Locate the cell with the specified text and output its [x, y] center coordinate. 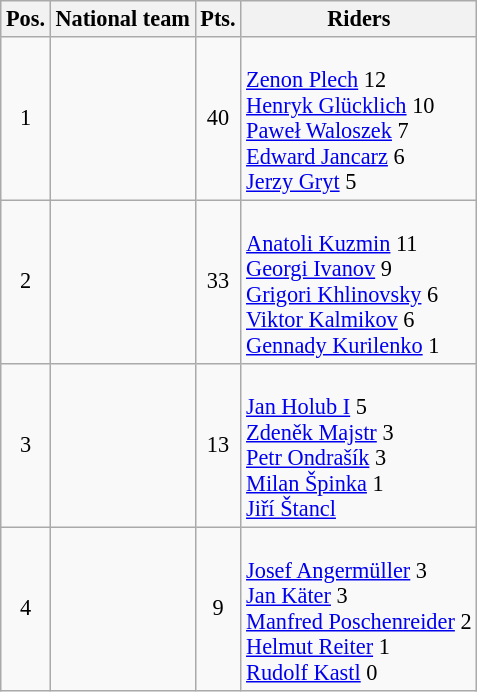
Zenon Plech 12 Henryk Glücklich 10 Paweł Waloszek 7 Edward Jancarz 6 Jerzy Gryt 5 [359, 118]
Jan Holub I 5 Zdeněk Majstr 3 Petr Ondrašík 3 Milan Špinka 1 Jiří Štancl [359, 444]
Pts. [218, 19]
13 [218, 444]
2 [26, 282]
9 [218, 608]
4 [26, 608]
Anatoli Kuzmin 11 Georgi Ivanov 9 Grigori Khlinovsky 6 Viktor Kalmikov 6 Gennady Kurilenko 1 [359, 282]
Pos. [26, 19]
Riders [359, 19]
40 [218, 118]
1 [26, 118]
National team [122, 19]
Josef Angermüller 3 Jan Käter 3 Manfred Poschenreider 2 Helmut Reiter 1 Rudolf Kastl 0 [359, 608]
33 [218, 282]
3 [26, 444]
